Find where the given text appears and provide that cell's center as (x, y) coordinate. 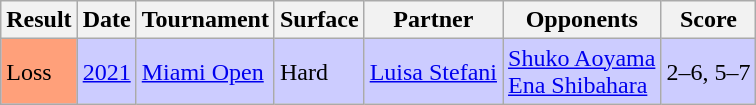
2–6, 5–7 (708, 72)
Partner (433, 20)
Hard (319, 72)
2021 (106, 72)
Opponents (582, 20)
Surface (319, 20)
Shuko Aoyama Ena Shibahara (582, 72)
Tournament (205, 20)
Luisa Stefani (433, 72)
Date (106, 20)
Loss (39, 72)
Score (708, 20)
Result (39, 20)
Miami Open (205, 72)
